Locate the cell with the specified text and output its (x, y) center coordinate. 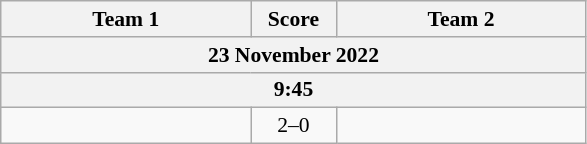
Team 1 (126, 19)
2–0 (294, 126)
Team 2 (461, 19)
Score (294, 19)
23 November 2022 (294, 55)
9:45 (294, 90)
